Output the (X, Y) coordinate of the center of the cell containing the given text.  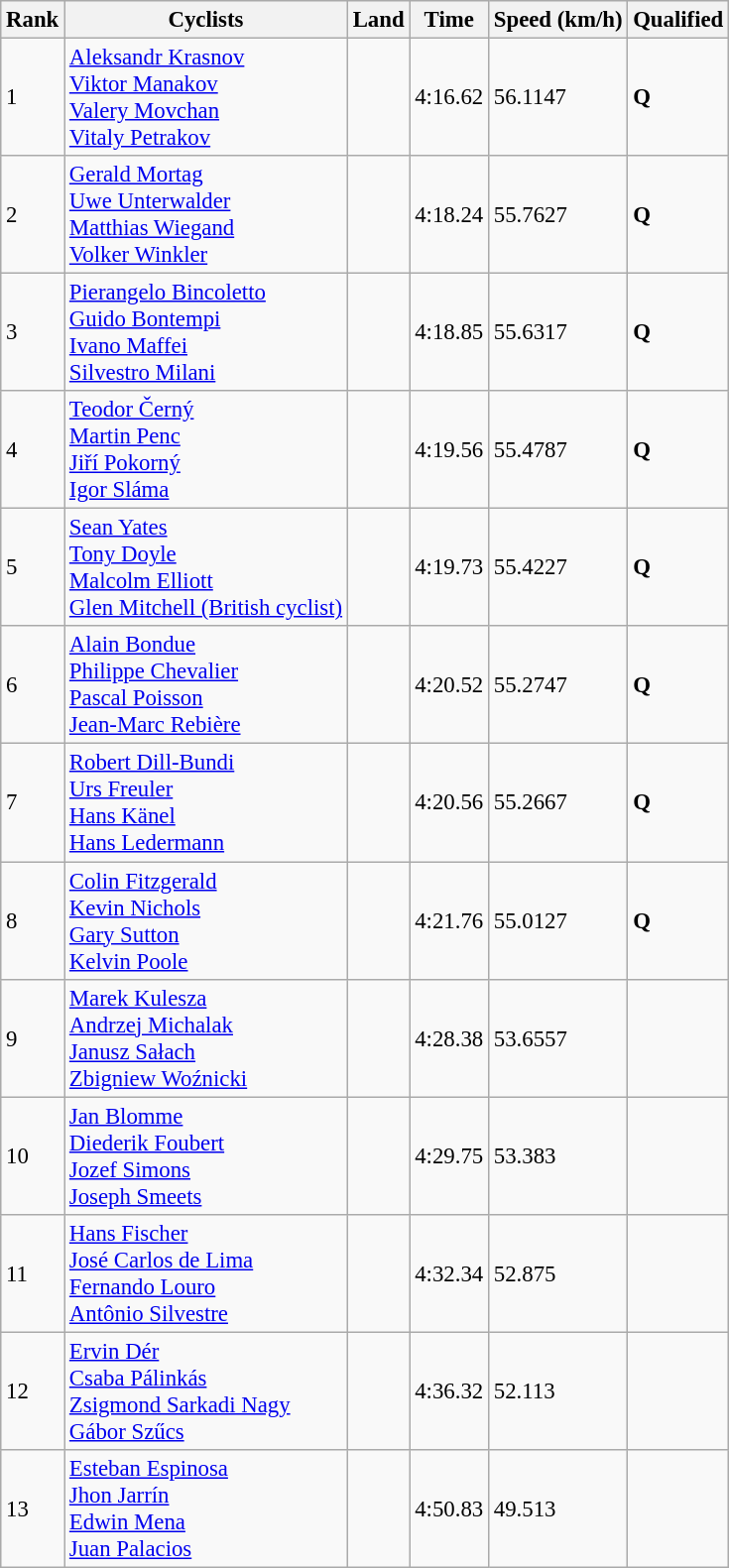
11 (33, 1273)
Jan BlommeDiederik FoubertJozef SimonsJoseph Smeets (206, 1156)
52.113 (557, 1390)
2 (33, 214)
1 (33, 97)
49.513 (557, 1509)
7 (33, 803)
4:19.73 (449, 567)
5 (33, 567)
4:21.76 (449, 920)
4:20.56 (449, 803)
52.875 (557, 1273)
10 (33, 1156)
4:16.62 (449, 97)
Teodor ČernýMartin PencJiří PokornýIgor Sláma (206, 450)
55.2747 (557, 686)
4:28.38 (449, 1037)
4:20.52 (449, 686)
Qualified (678, 20)
Time (449, 20)
4:18.85 (449, 333)
Cyclists (206, 20)
55.4227 (557, 567)
13 (33, 1509)
Colin FitzgeraldKevin NicholsGary SuttonKelvin Poole (206, 920)
Robert Dill-BundiUrs FreulerHans KänelHans Ledermann (206, 803)
4:50.83 (449, 1509)
56.1147 (557, 97)
3 (33, 333)
4:18.24 (449, 214)
Rank (33, 20)
Ervin DérCsaba PálinkásZsigmond Sarkadi NagyGábor Szűcs (206, 1390)
55.7627 (557, 214)
Gerald MortagUwe UnterwalderMatthias WiegandVolker Winkler (206, 214)
53.6557 (557, 1037)
Hans FischerJosé Carlos de LimaFernando LouroAntônio Silvestre (206, 1273)
Marek KuleszaAndrzej MichalakJanusz SałachZbigniew Woźnicki (206, 1037)
Land (379, 20)
Pierangelo BincolettoGuido BontempiIvano MaffeiSilvestro Milani (206, 333)
4:29.75 (449, 1156)
55.2667 (557, 803)
Sean YatesTony DoyleMalcolm ElliottGlen Mitchell (British cyclist) (206, 567)
Aleksandr KrasnovViktor ManakovValery MovchanVitaly Petrakov (206, 97)
4:32.34 (449, 1273)
4:36.32 (449, 1390)
Speed (km/h) (557, 20)
4:19.56 (449, 450)
6 (33, 686)
8 (33, 920)
55.6317 (557, 333)
53.383 (557, 1156)
Esteban EspinosaJhon JarrínEdwin MenaJuan Palacios (206, 1509)
Alain BonduePhilippe ChevalierPascal PoissonJean-Marc Rebière (206, 686)
4 (33, 450)
55.4787 (557, 450)
9 (33, 1037)
55.0127 (557, 920)
12 (33, 1390)
